Detect which cell encompasses the target text, then output its [x, y] center coordinate. 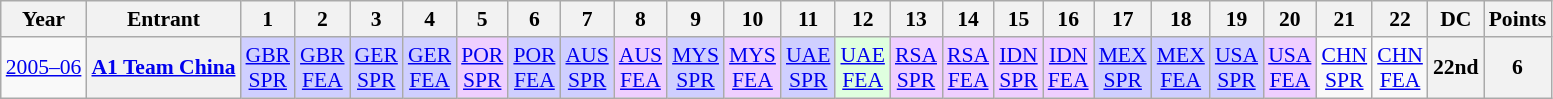
MEXFEA [1181, 68]
3 [376, 19]
AUSFEA [640, 68]
7 [586, 19]
CHNSPR [1344, 68]
15 [1018, 19]
Entrant [163, 19]
MYSSPR [696, 68]
PORSPR [482, 68]
MYSFEA [752, 68]
2 [322, 19]
8 [640, 19]
1 [268, 19]
20 [1290, 19]
18 [1181, 19]
USASPR [1236, 68]
4 [430, 19]
UAEFEA [862, 68]
13 [916, 19]
RSASPR [916, 68]
Year [44, 19]
5 [482, 19]
GERFEA [430, 68]
22 [1400, 19]
AUSSPR [586, 68]
DC [1456, 19]
12 [862, 19]
RSAFEA [968, 68]
21 [1344, 19]
10 [752, 19]
A1 Team China [163, 68]
GBRFEA [322, 68]
PORFEA [534, 68]
Points [1518, 19]
19 [1236, 19]
14 [968, 19]
GBRSPR [268, 68]
22nd [1456, 68]
17 [1123, 19]
11 [808, 19]
IDNFEA [1068, 68]
UAESPR [808, 68]
9 [696, 19]
2005–06 [44, 68]
16 [1068, 19]
USAFEA [1290, 68]
GERSPR [376, 68]
IDNSPR [1018, 68]
MEXSPR [1123, 68]
CHNFEA [1400, 68]
